Determine the [X, Y] coordinate at the center of the cell enclosing the given text.  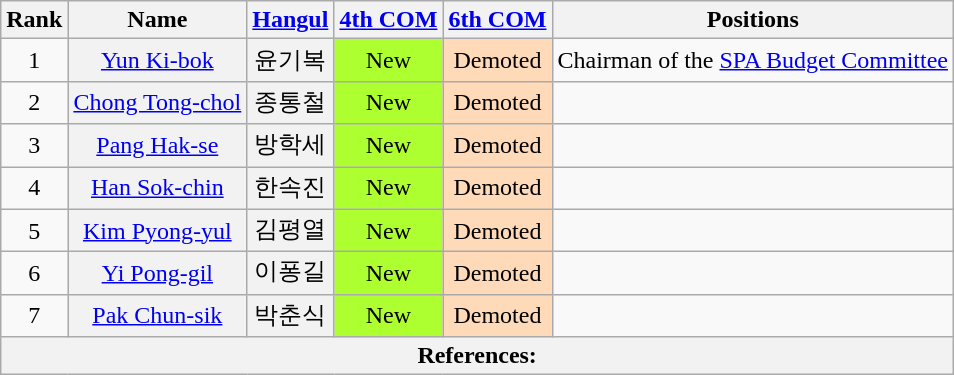
2 [34, 102]
6 [34, 274]
윤기복 [290, 60]
방학세 [290, 146]
Chong Tong-chol [158, 102]
6th COM [498, 20]
Rank [34, 20]
김평열 [290, 230]
5 [34, 230]
7 [34, 316]
Pak Chun-sik [158, 316]
References: [478, 356]
Yun Ki-bok [158, 60]
4 [34, 188]
Yi Pong-gil [158, 274]
Name [158, 20]
1 [34, 60]
3 [34, 146]
4th COM [388, 20]
종통철 [290, 102]
이퐁길 [290, 274]
Pang Hak-se [158, 146]
Chairman of the SPA Budget Committee [753, 60]
한속진 [290, 188]
Kim Pyong-yul [158, 230]
Han Sok-chin [158, 188]
박춘식 [290, 316]
Positions [753, 20]
Hangul [290, 20]
